Determine the (X, Y) coordinate at the center of the cell enclosing the given text.  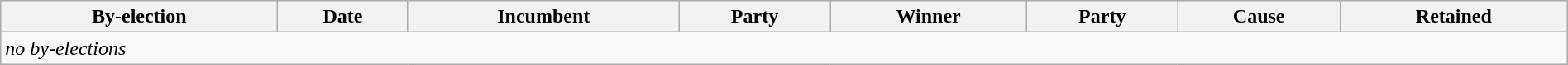
By-election (139, 17)
Cause (1259, 17)
Retained (1454, 17)
Incumbent (543, 17)
no by-elections (784, 48)
Winner (929, 17)
Date (342, 17)
